Pinpoint the cell where the given text exists, returning its (X, Y) midpoint coordinate. 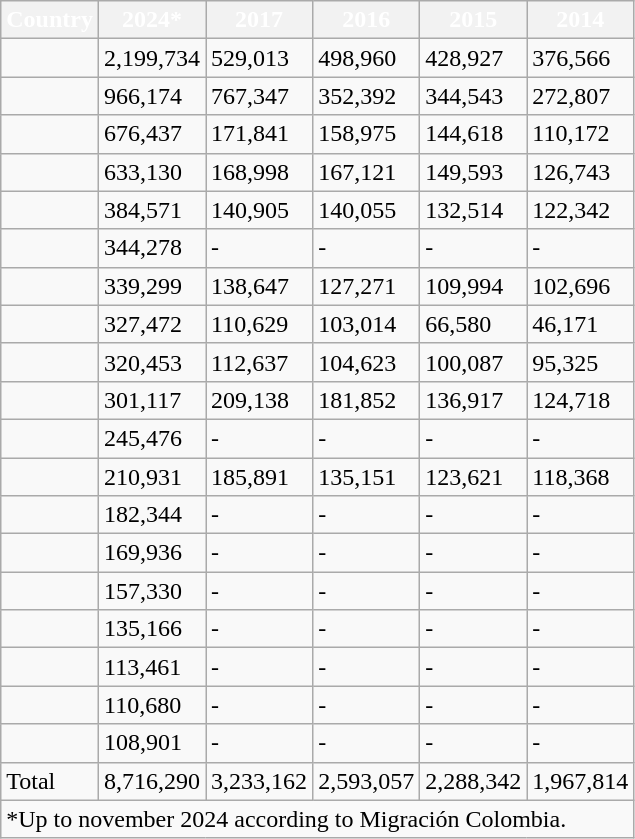
138,647 (260, 286)
171,841 (260, 134)
123,621 (474, 477)
2016 (366, 20)
132,514 (474, 210)
210,931 (152, 477)
46,171 (580, 324)
157,330 (152, 591)
301,117 (152, 400)
182,344 (152, 515)
110,172 (580, 134)
344,278 (152, 248)
3,233,162 (260, 781)
676,437 (152, 134)
2024* (152, 20)
110,680 (152, 705)
327,472 (152, 324)
167,121 (366, 172)
209,138 (260, 400)
140,055 (366, 210)
66,580 (474, 324)
344,543 (474, 96)
767,347 (260, 96)
633,130 (152, 172)
126,743 (580, 172)
149,593 (474, 172)
108,901 (152, 743)
8,716,290 (152, 781)
966,174 (152, 96)
2014 (580, 20)
529,013 (260, 58)
*Up to november 2024 according to Migración Colombia. (318, 819)
140,905 (260, 210)
245,476 (152, 438)
135,151 (366, 477)
144,618 (474, 134)
339,299 (152, 286)
320,453 (152, 362)
2017 (260, 20)
181,852 (366, 400)
Country (50, 20)
110,629 (260, 324)
104,623 (366, 362)
2,199,734 (152, 58)
168,998 (260, 172)
498,960 (366, 58)
1,967,814 (580, 781)
428,927 (474, 58)
102,696 (580, 286)
2,593,057 (366, 781)
158,975 (366, 134)
109,994 (474, 286)
2,288,342 (474, 781)
103,014 (366, 324)
136,917 (474, 400)
2015 (474, 20)
272,807 (580, 96)
127,271 (366, 286)
100,087 (474, 362)
185,891 (260, 477)
112,637 (260, 362)
169,936 (152, 553)
118,368 (580, 477)
384,571 (152, 210)
122,342 (580, 210)
Total (50, 781)
376,566 (580, 58)
113,461 (152, 667)
95,325 (580, 362)
352,392 (366, 96)
135,166 (152, 629)
124,718 (580, 400)
